Search for the cell housing the specified text and yield its (X, Y) center coordinate. 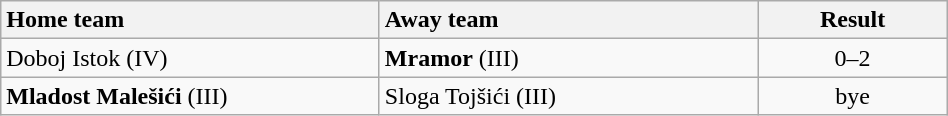
bye (852, 96)
Mladost Malešići (III) (190, 96)
Sloga Tojšići (III) (568, 96)
Away team (568, 20)
Mramor (III) (568, 58)
Result (852, 20)
Home team (190, 20)
Doboj Istok (IV) (190, 58)
0–2 (852, 58)
